From the cell containing the given text, extract its center point as (X, Y) coordinate. 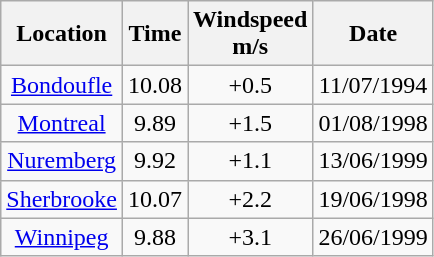
Windspeedm/s (250, 34)
Sherbrooke (62, 199)
Montreal (62, 123)
+2.2 (250, 199)
Nuremberg (62, 161)
Date (373, 34)
+3.1 (250, 237)
9.88 (154, 237)
+1.5 (250, 123)
11/07/1994 (373, 85)
19/06/1998 (373, 199)
Bondoufle (62, 85)
10.08 (154, 85)
26/06/1999 (373, 237)
+0.5 (250, 85)
Time (154, 34)
Winnipeg (62, 237)
10.07 (154, 199)
9.89 (154, 123)
13/06/1999 (373, 161)
01/08/1998 (373, 123)
Location (62, 34)
+1.1 (250, 161)
9.92 (154, 161)
